Identify which cell holds the provided text, then report its (x, y) central coordinate. 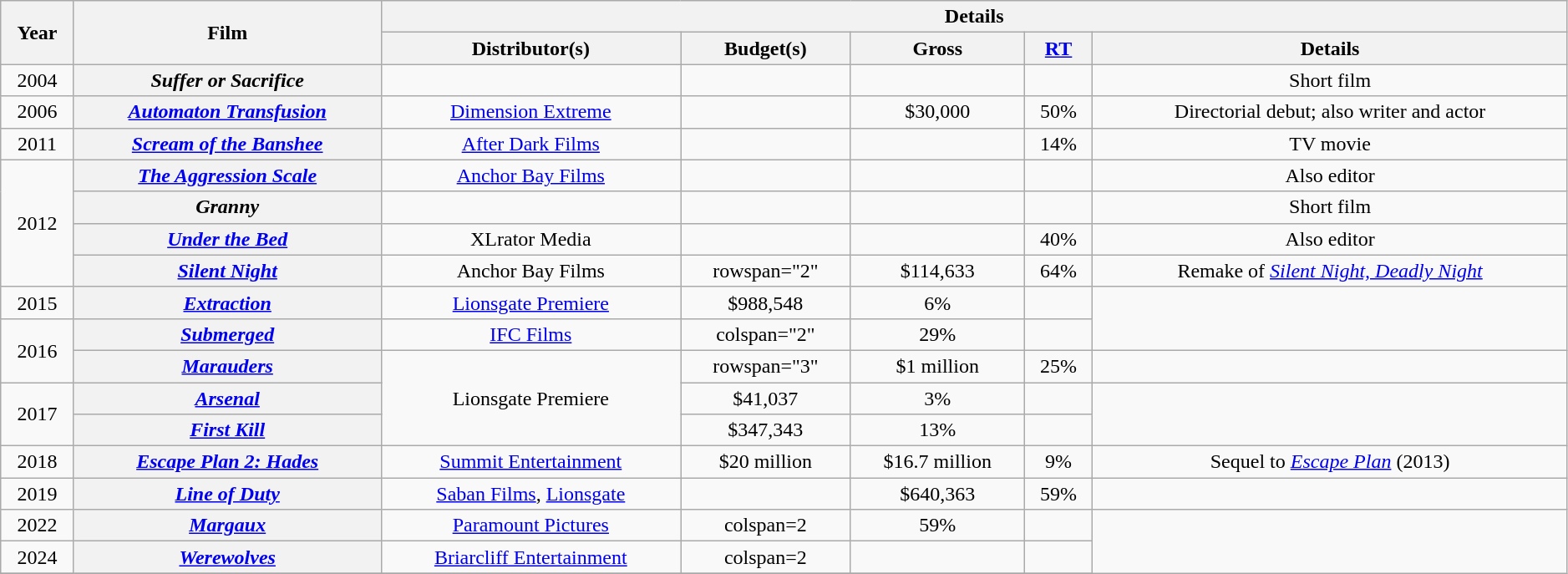
Werewolves (227, 557)
Silent Night (227, 271)
2004 (37, 80)
XLrator Media (530, 239)
Paramount Pictures (530, 526)
$1 million (937, 366)
Extraction (227, 302)
Scream of the Banshee (227, 144)
Margaux (227, 526)
Year (37, 33)
IFC Films (530, 334)
Briarcliff Entertainment (530, 557)
RT (1058, 48)
Suffer or Sacrifice (227, 80)
rowspan="3" (765, 366)
Arsenal (227, 399)
$30,000 (937, 112)
2015 (37, 302)
29% (937, 334)
Remake of Silent Night, Deadly Night (1330, 271)
Sequel to Escape Plan (2013) (1330, 462)
$640,363 (937, 494)
First Kill (227, 430)
Saban Films, Lionsgate (530, 494)
rowspan="2" (765, 271)
Dimension Extreme (530, 112)
2024 (37, 557)
Gross (937, 48)
After Dark Films (530, 144)
13% (937, 430)
Under the Bed (227, 239)
Budget(s) (765, 48)
64% (1058, 271)
2011 (37, 144)
Granny (227, 207)
Summit Entertainment (530, 462)
14% (1058, 144)
Line of Duty (227, 494)
$347,343 (765, 430)
Distributor(s) (530, 48)
$114,633 (937, 271)
2019 (37, 494)
2006 (37, 112)
25% (1058, 366)
2016 (37, 350)
Film (227, 33)
2012 (37, 223)
2022 (37, 526)
colspan="2" (765, 334)
3% (937, 399)
Automaton Transfusion (227, 112)
Directorial debut; also writer and actor (1330, 112)
Marauders (227, 366)
$20 million (765, 462)
The Aggression Scale (227, 175)
$41,037 (765, 399)
2017 (37, 414)
50% (1058, 112)
Escape Plan 2: Hades (227, 462)
40% (1058, 239)
Submerged (227, 334)
$16.7 million (937, 462)
9% (1058, 462)
2018 (37, 462)
TV movie (1330, 144)
$988,548 (765, 302)
6% (937, 302)
